Search for the cell housing the specified text and yield its [X, Y] center coordinate. 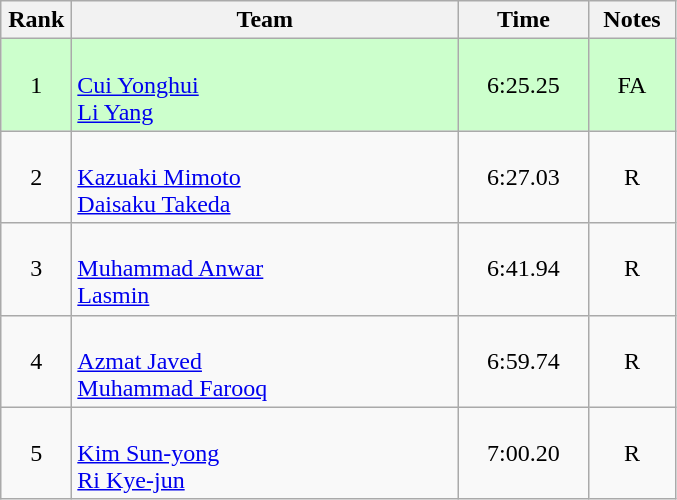
Azmat JavedMuhammad Farooq [265, 361]
Notes [632, 20]
2 [36, 177]
5 [36, 453]
6:41.94 [524, 269]
Kazuaki MimotoDaisaku Takeda [265, 177]
Rank [36, 20]
6:25.25 [524, 85]
Muhammad AnwarLasmin [265, 269]
FA [632, 85]
6:27.03 [524, 177]
6:59.74 [524, 361]
Kim Sun-yongRi Kye-jun [265, 453]
Team [265, 20]
3 [36, 269]
1 [36, 85]
7:00.20 [524, 453]
Cui YonghuiLi Yang [265, 85]
Time [524, 20]
4 [36, 361]
